Return [X, Y] of the center of cell containing provided text 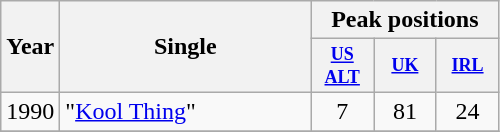
Year [30, 47]
"Kool Thing" [186, 111]
24 [468, 111]
7 [342, 111]
UK [406, 66]
US ALT [342, 66]
IRL [468, 66]
Peak positions [405, 20]
81 [406, 111]
Single [186, 47]
1990 [30, 111]
